Extract the (X, Y) coordinate from the center of the cell holding the provided text.  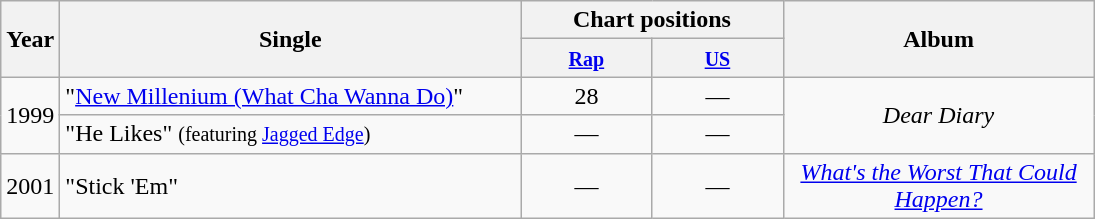
28 (586, 96)
Year (30, 39)
2001 (30, 186)
"New Millenium (What Cha Wanna Do)" (290, 96)
What's the Worst That Could Happen? (938, 186)
Single (290, 39)
1999 (30, 115)
Dear Diary (938, 115)
Album (938, 39)
Rap (586, 58)
Chart positions (652, 20)
"He Likes" (featuring Jagged Edge) (290, 134)
"Stick 'Em" (290, 186)
US (718, 58)
